Detect which cell encompasses the target text, then output its (X, Y) center coordinate. 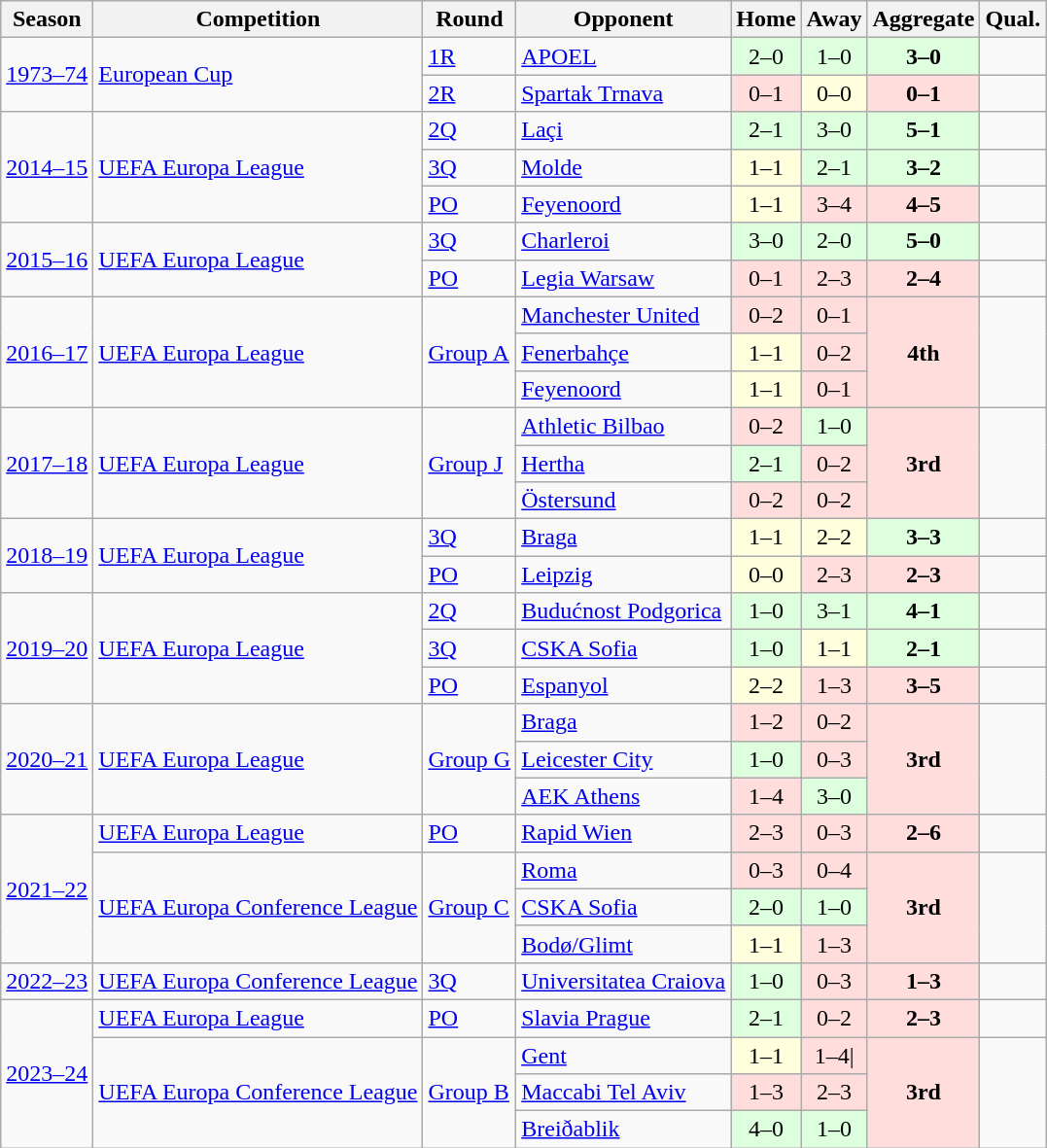
4–0 (766, 1130)
Round (470, 19)
Maccabi Tel Aviv (624, 1093)
AEK Athens (624, 796)
2015–16 (47, 260)
2–4 (924, 278)
Group G (470, 759)
Roma (624, 870)
APOEL (624, 56)
Athletic Bilbao (624, 426)
European Cup (259, 75)
2014–15 (47, 167)
2018–19 (47, 556)
Espanyol (624, 685)
Breiðablik (624, 1130)
Budućnost Podgorica (624, 611)
2R (470, 93)
Aggregate (924, 19)
4th (924, 352)
1–2 (766, 722)
Manchester United (624, 315)
2020–21 (47, 759)
1–4 (766, 796)
Competition (259, 19)
Away (834, 19)
Group A (470, 352)
Leicester City (624, 759)
2017–18 (47, 463)
3–5 (924, 685)
2021–22 (47, 888)
Qual. (1013, 19)
Group J (470, 463)
1R (470, 56)
Universitatea Craiova (624, 981)
2019–20 (47, 648)
Opponent (624, 19)
Slavia Prague (624, 1018)
Fenerbahçe (624, 352)
2–6 (924, 833)
Group C (470, 907)
2016–17 (47, 352)
0–4 (834, 870)
Gent (624, 1055)
1973–74 (47, 75)
Molde (624, 167)
5–1 (924, 130)
3–3 (924, 538)
1–4| (834, 1055)
2023–24 (47, 1073)
Legia Warsaw (624, 278)
2022–23 (47, 981)
Hertha (624, 464)
3–4 (834, 204)
Spartak Trnava (624, 93)
Bodø/Glimt (624, 944)
3–2 (924, 167)
Season (47, 19)
Leipzig (624, 574)
Rapid Wien (624, 833)
Östersund (624, 501)
Laçi (624, 130)
4–1 (924, 611)
3–1 (834, 611)
Group B (470, 1092)
4–5 (924, 204)
Charleroi (624, 241)
Home (766, 19)
5–0 (924, 241)
